Pinpoint the cell where the given text exists, returning its (X, Y) midpoint coordinate. 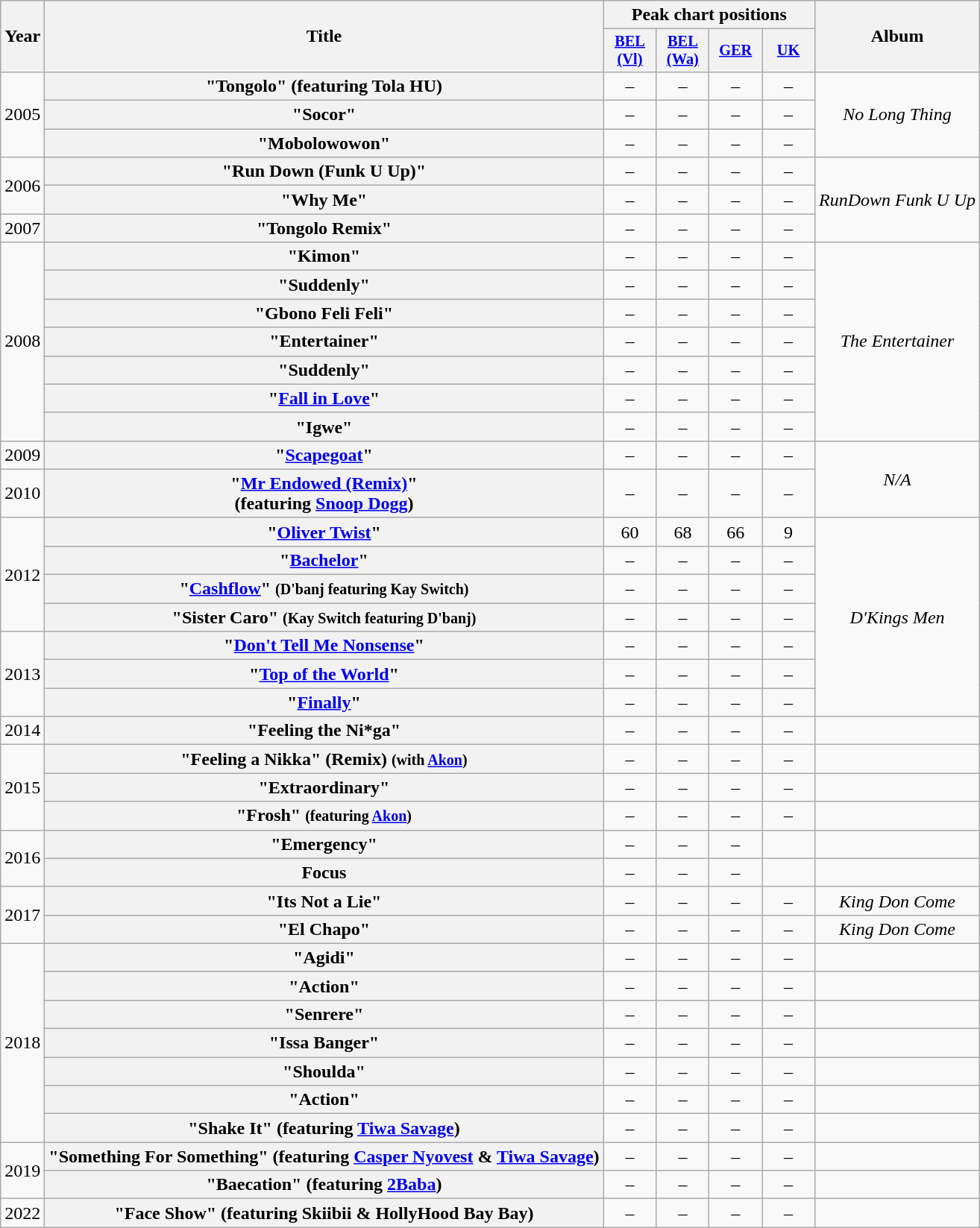
"Top of the World" (324, 674)
"Why Me" (324, 200)
2007 (22, 228)
"Igwe" (324, 426)
"Emergency" (324, 844)
GER (735, 51)
"Tongolo" (featuring Tola HU) (324, 86)
"Kimon" (324, 256)
"Fall in Love" (324, 398)
"Mr Endowed (Remix)" (featuring Snoop Dogg) (324, 494)
"Entertainer" (324, 341)
No Long Thing (898, 114)
Peak chart positions (709, 15)
"Feeling a Nikka" (Remix) (with Akon) (324, 759)
The Entertainer (898, 341)
2022 (22, 1213)
"Sister Caro" (Kay Switch featuring D'banj) (324, 617)
"Run Down (Funk U Up)" (324, 171)
2018 (22, 1042)
"Baecation" (featuring 2Baba) (324, 1185)
"Shoulda" (324, 1071)
BEL (Wa) (683, 51)
"Oliver Twist" (324, 532)
N/A (898, 479)
2012 (22, 574)
Focus (324, 872)
"Something For Something" (featuring Casper Nyovest & Tiwa Savage) (324, 1156)
"Cashflow" (D'banj featuring Kay Switch) (324, 589)
"Extraordinary" (324, 787)
"Bachelor" (324, 560)
Album (898, 37)
68 (683, 532)
"Mobolowowon" (324, 143)
"Issa Banger" (324, 1043)
"Senrere" (324, 1014)
"Face Show" (featuring Skiibii & HollyHood Bay Bay) (324, 1213)
2006 (22, 186)
9 (789, 532)
2008 (22, 341)
UK (789, 51)
BEL (Vl) (629, 51)
"Agidi" (324, 957)
"Socor" (324, 115)
"Shake It" (featuring Tiwa Savage) (324, 1128)
2014 (22, 731)
"Finally" (324, 702)
2016 (22, 858)
2013 (22, 674)
"Tongolo Remix" (324, 228)
"Gbono Feli Feli" (324, 313)
"Don't Tell Me Nonsense" (324, 646)
"El Chapo" (324, 929)
2019 (22, 1171)
D'Kings Men (898, 617)
2005 (22, 114)
2009 (22, 455)
Title (324, 37)
"Its Not a Lie" (324, 901)
RunDown Funk U Up (898, 200)
2010 (22, 494)
"Frosh" (featuring Akon) (324, 816)
"Feeling the Ni*ga" (324, 731)
2017 (22, 915)
Year (22, 37)
"Scapegoat" (324, 455)
66 (735, 532)
2015 (22, 787)
60 (629, 532)
